Identify which cell holds the provided text, then report its [X, Y] central coordinate. 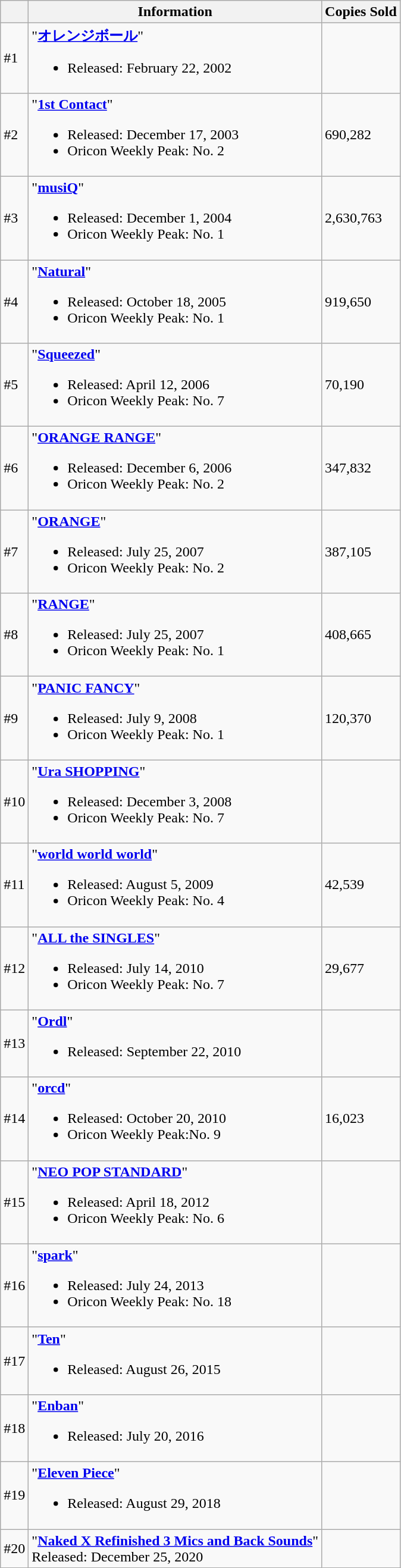
"PANIC FANCY"Released: July 9, 2008Oricon Weekly Peak: No. 1 [175, 718]
#20 [14, 1548]
#8 [14, 635]
387,105 [361, 552]
347,832 [361, 468]
"world world world"Released: August 5, 2009Oricon Weekly Peak: No. 4 [175, 885]
"musiQ"Released: December 1, 2004Oricon Weekly Peak: No. 1 [175, 218]
408,665 [361, 635]
#3 [14, 218]
"spark"Released: July 24, 2013Oricon Weekly Peak: No. 18 [175, 1285]
"Eleven Piece"Released: August 29, 2018 [175, 1495]
29,677 [361, 968]
#4 [14, 301]
#13 [14, 1044]
"NEO POP STANDARD"Released: April 18, 2012Oricon Weekly Peak: No. 6 [175, 1202]
120,370 [361, 718]
Information [175, 12]
"Ordl"Released: September 22, 2010 [175, 1044]
#11 [14, 885]
#7 [14, 552]
"Natural"Released: October 18, 2005Oricon Weekly Peak: No. 1 [175, 301]
#2 [14, 134]
"RANGE"Released: July 25, 2007Oricon Weekly Peak: No. 1 [175, 635]
"orcd"Released: October 20, 2010Oricon Weekly Peak:No. 9 [175, 1119]
"Enban"Released: July 20, 2016 [175, 1428]
"ORANGE"Released: July 25, 2007Oricon Weekly Peak: No. 2 [175, 552]
"1st Contact"Released: December 17, 2003Oricon Weekly Peak: No. 2 [175, 134]
690,282 [361, 134]
#14 [14, 1119]
"Naked X Refinished 3 Mics and Back Sounds"Released: December 25, 2020 [175, 1548]
"Ura SHOPPING"Released: December 3, 2008Oricon Weekly Peak: No. 7 [175, 802]
Copies Sold [361, 12]
70,190 [361, 385]
2,630,763 [361, 218]
42,539 [361, 885]
#10 [14, 802]
#18 [14, 1428]
#12 [14, 968]
#17 [14, 1360]
#16 [14, 1285]
"オレンジボール"Released: February 22, 2002 [175, 58]
#9 [14, 718]
"ORANGE RANGE"Released: December 6, 2006Oricon Weekly Peak: No. 2 [175, 468]
#15 [14, 1202]
16,023 [361, 1119]
#6 [14, 468]
919,650 [361, 301]
#1 [14, 58]
#5 [14, 385]
"ALL the SINGLES"Released: July 14, 2010Oricon Weekly Peak: No. 7 [175, 968]
#19 [14, 1495]
"Squeezed"Released: April 12, 2006Oricon Weekly Peak: No. 7 [175, 385]
"Ten"Released: August 26, 2015 [175, 1360]
